Find where the given text appears and provide that cell's center as [x, y] coordinate. 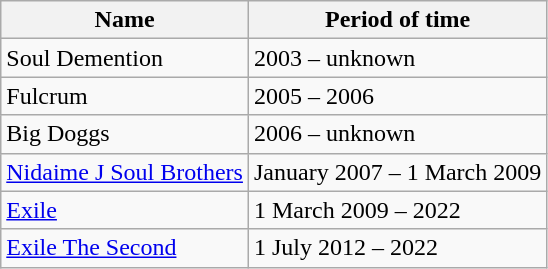
Nidaime J Soul Brothers [125, 172]
Exile [125, 210]
January 2007 – 1 March 2009 [397, 172]
1 July 2012 – 2022 [397, 248]
2005 – 2006 [397, 96]
Exile The Second [125, 248]
Fulcrum [125, 96]
Name [125, 20]
Big Doggs [125, 134]
2003 – unknown [397, 58]
Soul Demention [125, 58]
1 March 2009 – 2022 [397, 210]
2006 – unknown [397, 134]
Period of time [397, 20]
